Return (X, Y) of the center of cell containing provided text 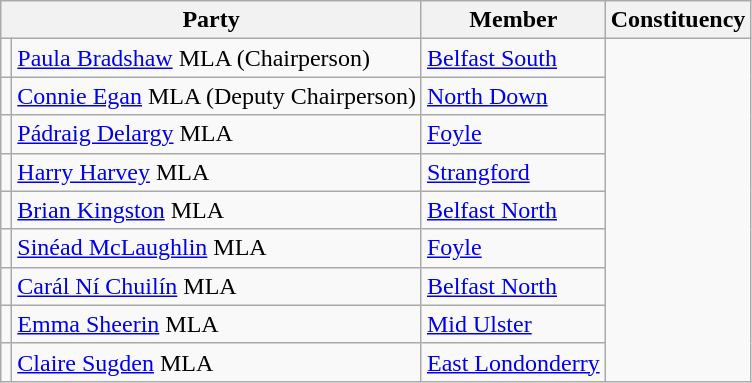
Connie Egan MLA (Deputy Chairperson) (217, 96)
Party (212, 20)
Carál Ní Chuilín MLA (217, 286)
Brian Kingston MLA (217, 210)
Harry Harvey MLA (217, 172)
Sinéad McLaughlin MLA (217, 248)
Belfast South (513, 58)
Emma Sheerin MLA (217, 324)
Paula Bradshaw MLA (Chairperson) (217, 58)
East Londonderry (513, 362)
North Down (513, 96)
Strangford (513, 172)
Pádraig Delargy MLA (217, 134)
Claire Sugden MLA (217, 362)
Member (513, 20)
Mid Ulster (513, 324)
Constituency (678, 20)
